Locate the cell with the specified text and output its (X, Y) center coordinate. 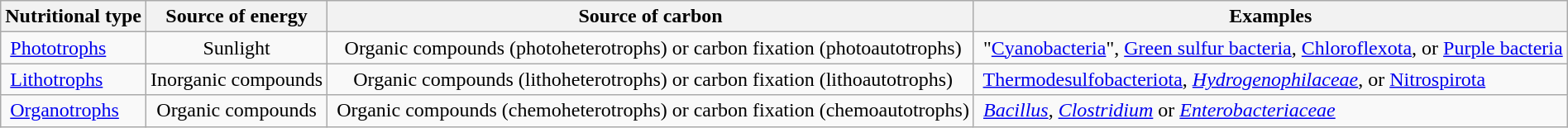
Lithotrophs (74, 79)
Phototrophs (74, 48)
Organotrophs (74, 111)
Organic compounds (photoheterotrophs) or carbon fixation (photoautotrophs) (651, 48)
Sunlight (237, 48)
Organic compounds (237, 111)
"Cyanobacteria", Green sulfur bacteria, Chloroflexota, or Purple bacteria (1270, 48)
Inorganic compounds (237, 79)
Source of carbon (651, 17)
Examples (1270, 17)
Nutritional type (74, 17)
Organic compounds (chemoheterotrophs) or carbon fixation (chemoautotrophs) (651, 111)
Bacillus, Clostridium or Enterobacteriaceae (1270, 111)
Organic compounds (lithoheterotrophs) or carbon fixation (lithoautotrophs) (651, 79)
Thermodesulfobacteriota, Hydrogenophilaceae, or Nitrospirota (1270, 79)
Source of energy (237, 17)
